Find where the given text appears and provide that cell's center as (X, Y) coordinate. 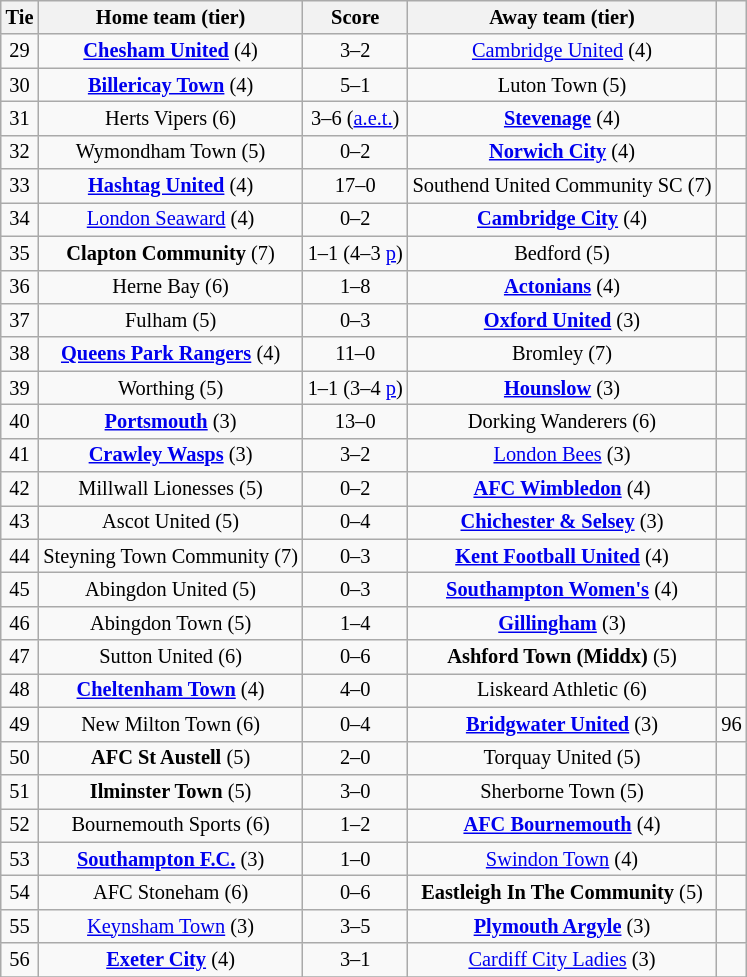
Bridgwater United (3) (562, 724)
Sherborne Town (5) (562, 791)
Steyning Town Community (7) (170, 556)
1–0 (356, 859)
AFC Bournemouth (4) (562, 825)
2–0 (356, 758)
Herne Bay (6) (170, 287)
96 (731, 724)
3–6 (a.e.t.) (356, 118)
34 (20, 219)
Torquay United (5) (562, 758)
Swindon Town (4) (562, 859)
Norwich City (4) (562, 152)
1–1 (3–4 p) (356, 388)
44 (20, 556)
Chichester & Selsey (3) (562, 522)
Plymouth Argyle (3) (562, 926)
Abingdon United (5) (170, 589)
New Milton Town (6) (170, 724)
36 (20, 287)
1–4 (356, 623)
Millwall Lionesses (5) (170, 489)
33 (20, 186)
47 (20, 657)
Liskeard Athletic (6) (562, 690)
35 (20, 253)
1–1 (4–3 p) (356, 253)
Chesham United (4) (170, 51)
Gillingham (3) (562, 623)
3–1 (356, 960)
Score (356, 17)
53 (20, 859)
48 (20, 690)
Herts Vipers (6) (170, 118)
Worthing (5) (170, 388)
London Seaward (4) (170, 219)
49 (20, 724)
39 (20, 388)
Home team (tier) (170, 17)
AFC St Austell (5) (170, 758)
Billericay Town (4) (170, 85)
40 (20, 421)
Eastleigh In The Community (5) (562, 892)
1–2 (356, 825)
Bournemouth Sports (6) (170, 825)
43 (20, 522)
Wymondham Town (5) (170, 152)
Cheltenham Town (4) (170, 690)
42 (20, 489)
Bromley (7) (562, 354)
Tie (20, 17)
Southend United Community SC (7) (562, 186)
Queens Park Rangers (4) (170, 354)
54 (20, 892)
AFC Wimbledon (4) (562, 489)
Southampton F.C. (3) (170, 859)
4–0 (356, 690)
Exeter City (4) (170, 960)
50 (20, 758)
46 (20, 623)
32 (20, 152)
Ashford Town (Middx) (5) (562, 657)
Bedford (5) (562, 253)
Keynsham Town (3) (170, 926)
Cardiff City Ladies (3) (562, 960)
1–8 (356, 287)
37 (20, 320)
Ascot United (5) (170, 522)
41 (20, 455)
13–0 (356, 421)
Hashtag United (4) (170, 186)
56 (20, 960)
Ilminster Town (5) (170, 791)
51 (20, 791)
38 (20, 354)
Dorking Wanderers (6) (562, 421)
29 (20, 51)
31 (20, 118)
Luton Town (5) (562, 85)
Portsmouth (3) (170, 421)
Actonians (4) (562, 287)
Kent Football United (4) (562, 556)
11–0 (356, 354)
Southampton Women's (4) (562, 589)
Oxford United (3) (562, 320)
Hounslow (3) (562, 388)
Crawley Wasps (3) (170, 455)
5–1 (356, 85)
45 (20, 589)
3–0 (356, 791)
55 (20, 926)
Stevenage (4) (562, 118)
Clapton Community (7) (170, 253)
52 (20, 825)
Sutton United (6) (170, 657)
Away team (tier) (562, 17)
Cambridge United (4) (562, 51)
30 (20, 85)
Cambridge City (4) (562, 219)
Abingdon Town (5) (170, 623)
17–0 (356, 186)
Fulham (5) (170, 320)
AFC Stoneham (6) (170, 892)
London Bees (3) (562, 455)
3–5 (356, 926)
